From the cell containing the given text, extract its center point as [X, Y] coordinate. 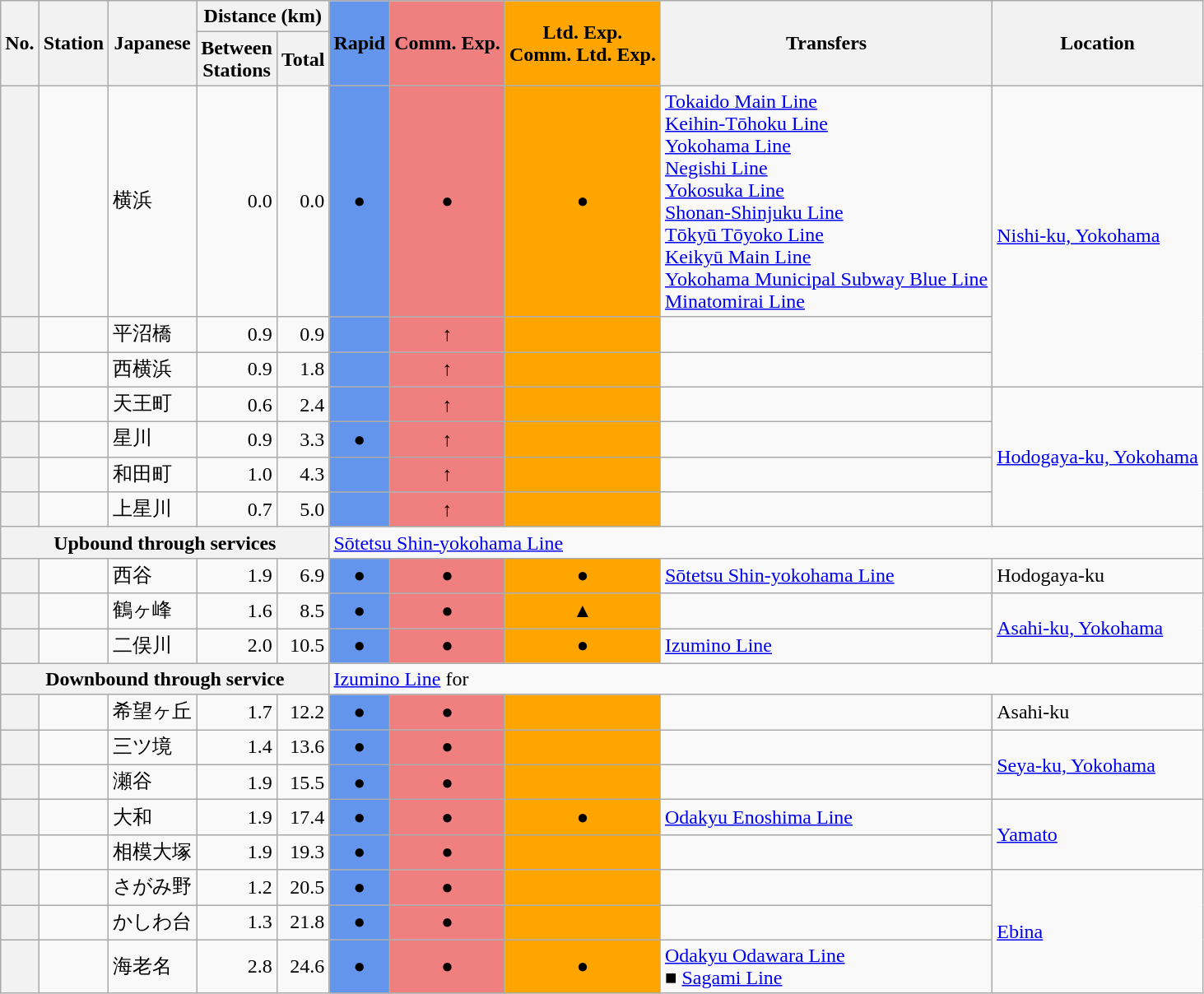
19.3 [303, 852]
2.0 [237, 647]
5.0 [303, 510]
Odakyu Odawara Line■ Sagami Line [826, 966]
相模大塚 [153, 852]
24.6 [303, 966]
Nishi-ku, Yokohama [1098, 236]
15.5 [303, 782]
0.7 [237, 510]
Downbound through service [165, 679]
Seya-ku, Yokohama [1098, 765]
二俣川 [153, 647]
1.4 [237, 747]
Hodogaya-ku, Yokohama [1098, 457]
Asahi-ku [1098, 713]
Odakyu Enoshima Line [826, 818]
星川 [153, 439]
2.8 [237, 966]
13.6 [303, 747]
Upbound through services [165, 542]
21.8 [303, 923]
Hodogaya-ku [1098, 576]
1.0 [237, 474]
17.4 [303, 818]
6.9 [303, 576]
三ツ境 [153, 747]
和田町 [153, 474]
4.3 [303, 474]
20.5 [303, 887]
Rapid [360, 43]
西谷 [153, 576]
Location [1098, 43]
1.3 [237, 923]
天王町 [153, 405]
Ebina [1098, 931]
さがみ野 [153, 887]
Asahi-ku, Yokohama [1098, 629]
No. [20, 43]
Ltd. Exp.Comm. Ltd. Exp. [583, 43]
鶴ヶ峰 [153, 611]
Izumino Line for [766, 679]
Yamato [1098, 834]
西横浜 [153, 370]
3.3 [303, 439]
平沼橋 [153, 334]
大和 [153, 818]
12.2 [303, 713]
0.6 [237, 405]
横浜 [153, 201]
Station [73, 43]
Total [303, 59]
瀬谷 [153, 782]
8.5 [303, 611]
かしわ台 [153, 923]
海老名 [153, 966]
BetweenStations [237, 59]
▲ [583, 611]
希望ヶ丘 [153, 713]
上星川 [153, 510]
Izumino Line [826, 647]
Comm. Exp. [448, 43]
Japanese [153, 43]
1.2 [237, 887]
2.4 [303, 405]
Transfers [826, 43]
1.7 [237, 713]
10.5 [303, 647]
Distance (km) [263, 16]
1.6 [237, 611]
1.8 [303, 370]
